Determine the [x, y] coordinate at the center of the cell enclosing the given text.  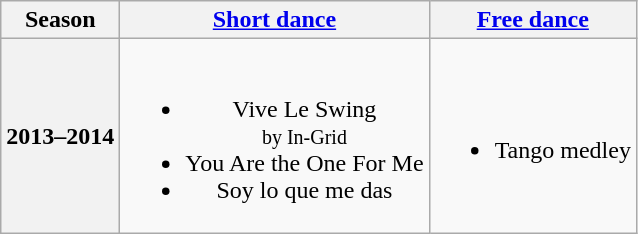
Short dance [274, 20]
Tango medley [532, 136]
2013–2014 [60, 136]
Vive Le Swing by In-Grid You Are the One For MeSoy lo que me das [274, 136]
Season [60, 20]
Free dance [532, 20]
